Detect which cell encompasses the target text, then output its (X, Y) center coordinate. 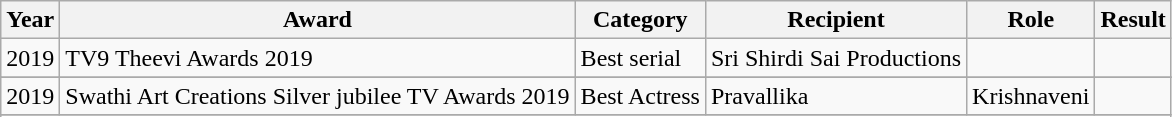
Year (30, 20)
Best serial (640, 58)
TV9 Theevi Awards 2019 (318, 58)
Swathi Art Creations Silver jubilee TV Awards 2019 (318, 96)
Recipient (836, 20)
Sri Shirdi Sai Productions (836, 58)
Krishnaveni (1031, 96)
Best Actress (640, 96)
Category (640, 20)
Pravallika (836, 96)
Award (318, 20)
Result (1133, 20)
Role (1031, 20)
